Pinpoint the cell where the given text exists, returning its (X, Y) midpoint coordinate. 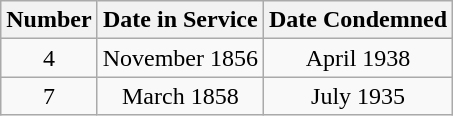
November 1856 (180, 58)
March 1858 (180, 96)
Date in Service (180, 20)
April 1938 (358, 58)
Number (49, 20)
7 (49, 96)
Date Condemned (358, 20)
4 (49, 58)
July 1935 (358, 96)
